Search for the cell housing the specified text and yield its [x, y] center coordinate. 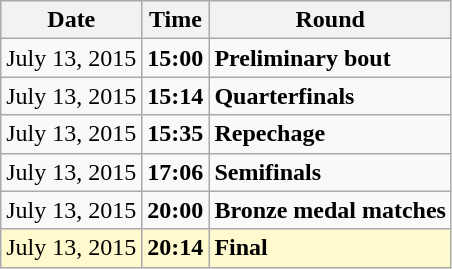
17:06 [176, 172]
Bronze medal matches [330, 210]
Time [176, 20]
Semifinals [330, 172]
20:14 [176, 248]
15:00 [176, 58]
Final [330, 248]
20:00 [176, 210]
Quarterfinals [330, 96]
15:14 [176, 96]
Preliminary bout [330, 58]
Round [330, 20]
15:35 [176, 134]
Repechage [330, 134]
Date [72, 20]
